For the text-containing cell, return its midpoint in (x, y) coordinate format. 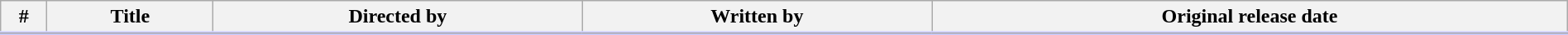
Original release date (1250, 17)
Title (131, 17)
# (24, 17)
Written by (758, 17)
Directed by (398, 17)
